Identify which cell holds the provided text, then report its [x, y] central coordinate. 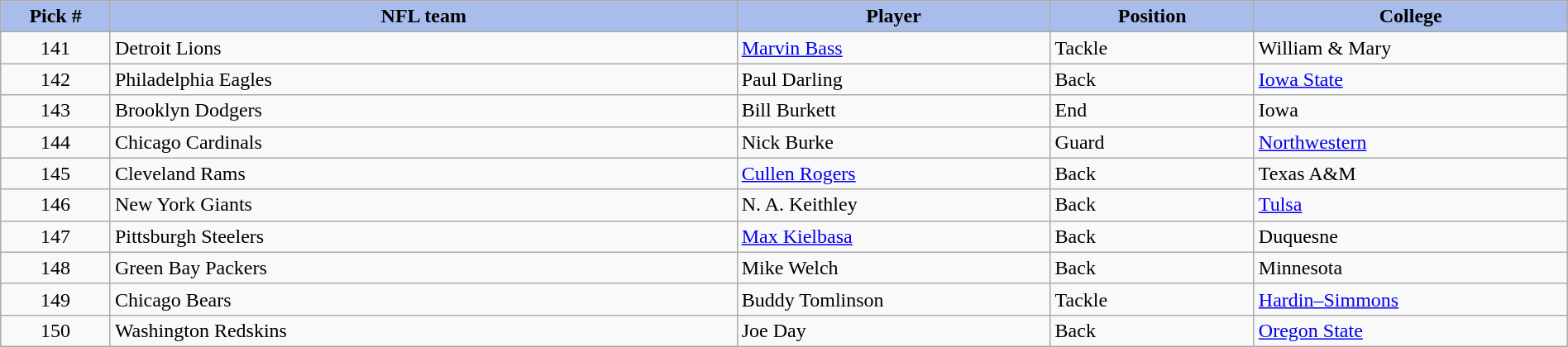
147 [56, 236]
143 [56, 111]
Duquesne [1411, 236]
Brooklyn Dodgers [423, 111]
College [1411, 17]
142 [56, 79]
Nick Burke [893, 142]
141 [56, 48]
150 [56, 330]
Pittsburgh Steelers [423, 236]
Cullen Rogers [893, 173]
Player [893, 17]
Northwestern [1411, 142]
Oregon State [1411, 330]
Iowa [1411, 111]
Philadelphia Eagles [423, 79]
146 [56, 205]
Mike Welch [893, 268]
Joe Day [893, 330]
Minnesota [1411, 268]
Washington Redskins [423, 330]
Position [1152, 17]
Chicago Bears [423, 299]
Chicago Cardinals [423, 142]
145 [56, 173]
144 [56, 142]
New York Giants [423, 205]
Detroit Lions [423, 48]
Max Kielbasa [893, 236]
End [1152, 111]
148 [56, 268]
N. A. Keithley [893, 205]
Green Bay Packers [423, 268]
Cleveland Rams [423, 173]
William & Mary [1411, 48]
Pick # [56, 17]
Bill Burkett [893, 111]
NFL team [423, 17]
Hardin–Simmons [1411, 299]
Guard [1152, 142]
Marvin Bass [893, 48]
Texas A&M [1411, 173]
Paul Darling [893, 79]
Buddy Tomlinson [893, 299]
Iowa State [1411, 79]
149 [56, 299]
Tulsa [1411, 205]
